Return the [X, Y] coordinate for the center point of the cell that contains the specified text.  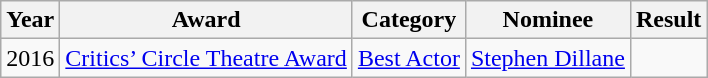
Stephen Dillane [548, 58]
Category [408, 20]
Critics’ Circle Theatre Award [206, 58]
Result [668, 20]
2016 [30, 58]
Year [30, 20]
Award [206, 20]
Nominee [548, 20]
Best Actor [408, 58]
